Pinpoint the cell where the given text exists, returning its (x, y) midpoint coordinate. 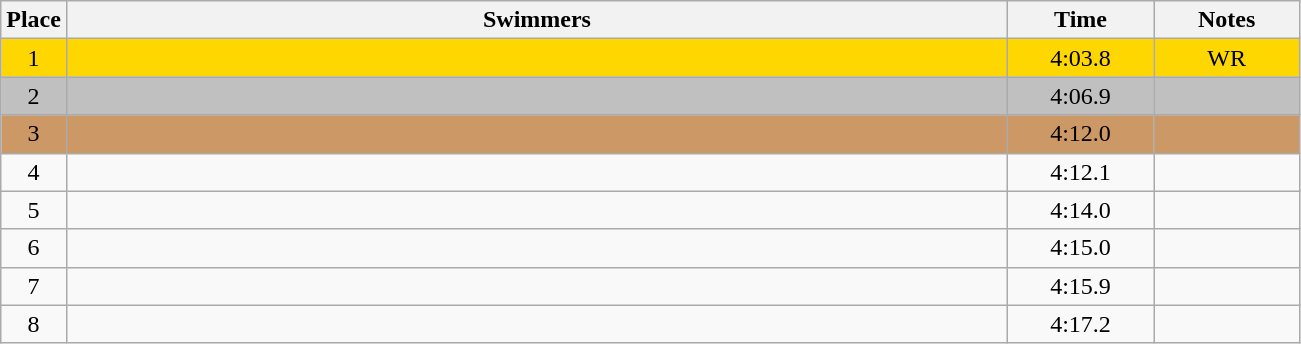
Swimmers (536, 20)
6 (34, 248)
2 (34, 96)
8 (34, 324)
4:06.9 (1081, 96)
3 (34, 134)
4:17.2 (1081, 324)
WR (1227, 58)
1 (34, 58)
7 (34, 286)
4:14.0 (1081, 210)
5 (34, 210)
4 (34, 172)
4:12.1 (1081, 172)
Notes (1227, 20)
4:15.0 (1081, 248)
Time (1081, 20)
4:03.8 (1081, 58)
Place (34, 20)
4:12.0 (1081, 134)
4:15.9 (1081, 286)
